Locate the cell with the specified text and output its (X, Y) center coordinate. 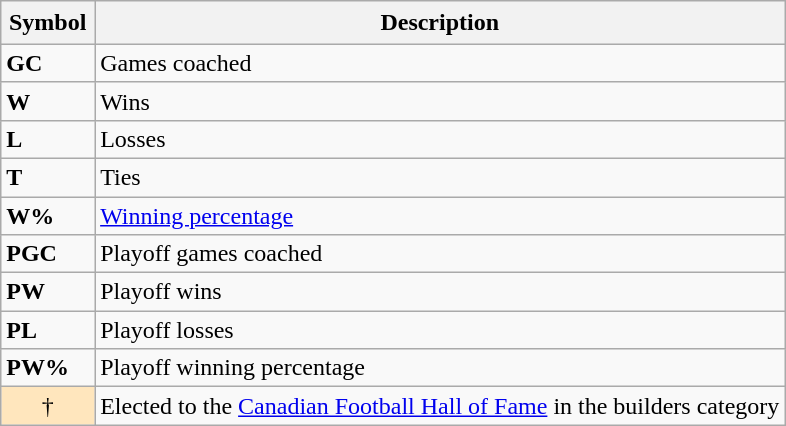
PGC (48, 254)
Playoff winning percentage (440, 368)
Winning percentage (440, 215)
PW (48, 292)
Games coached (440, 63)
Description (440, 23)
T (48, 177)
Playoff wins (440, 292)
L (48, 139)
† (48, 406)
Symbol (48, 23)
Losses (440, 139)
PL (48, 330)
Elected to the Canadian Football Hall of Fame in the builders category (440, 406)
Playoff games coached (440, 254)
Ties (440, 177)
W% (48, 215)
PW% (48, 368)
Playoff losses (440, 330)
W (48, 101)
GC (48, 63)
Wins (440, 101)
